For the text-containing cell, return its midpoint in (X, Y) coordinate format. 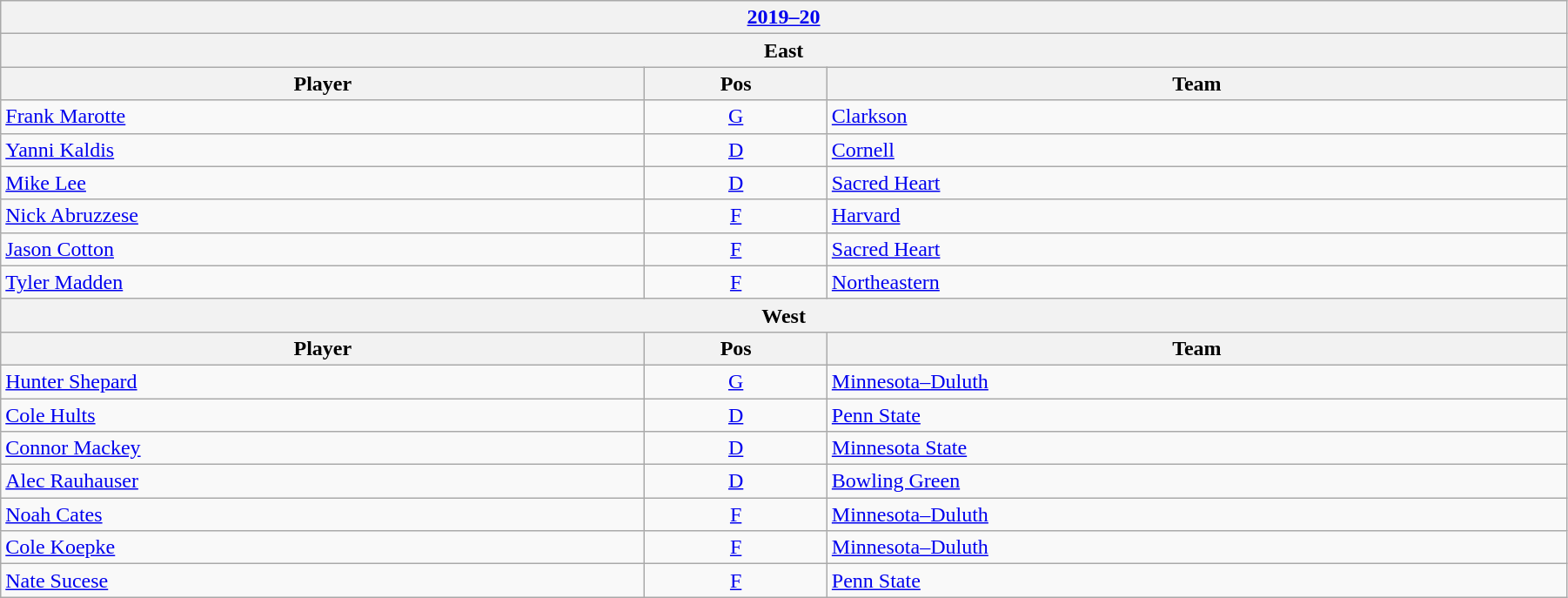
Hunter Shepard (323, 381)
Northeastern (1196, 282)
Nate Sucese (323, 581)
Cole Koepke (323, 548)
Mike Lee (323, 183)
Clarkson (1196, 117)
East (784, 50)
Bowling Green (1196, 481)
Connor Mackey (323, 448)
Nick Abruzzese (323, 216)
Jason Cotton (323, 249)
Harvard (1196, 216)
Tyler Madden (323, 282)
West (784, 315)
Cole Hults (323, 415)
Frank Marotte (323, 117)
Noah Cates (323, 514)
Alec Rauhauser (323, 481)
2019–20 (784, 17)
Cornell (1196, 150)
Yanni Kaldis (323, 150)
Minnesota State (1196, 448)
